Return (X, Y) of the center of cell containing provided text 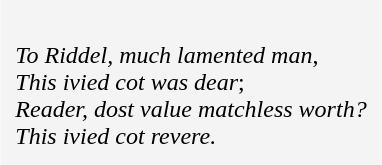
To Riddel, much lamented man, This ivied cot was dear; Reader, dost value matchless worth? This ivied cot revere. (190, 82)
